Return the (x, y) coordinate for the center point of the cell that contains the specified text.  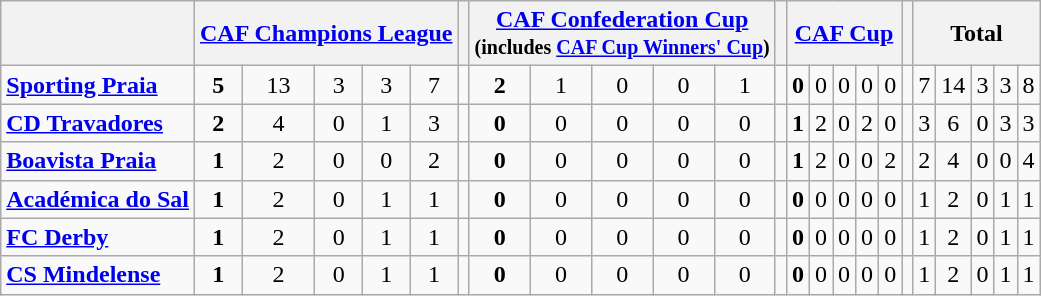
6 (954, 123)
FC Derby (98, 237)
CAF Confederation Cup(includes CAF Cup Winners' Cup) (622, 34)
14 (954, 85)
CD Travadores (98, 123)
5 (218, 85)
CS Mindelense (98, 275)
Boavista Praia (98, 161)
CAF Cup (844, 34)
Total (976, 34)
13 (278, 85)
8 (1028, 85)
Sporting Praia (98, 85)
CAF Champions League (326, 34)
Académica do Sal (98, 199)
